Determine the (x, y) coordinate at the center of the cell enclosing the given text.  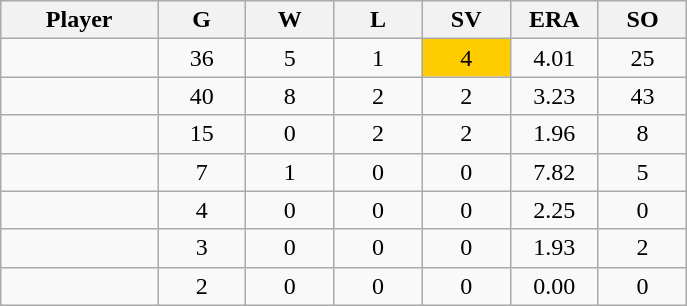
43 (642, 96)
25 (642, 58)
G (202, 20)
ERA (554, 20)
7 (202, 172)
1.96 (554, 134)
L (378, 20)
4.01 (554, 58)
40 (202, 96)
1.93 (554, 248)
36 (202, 58)
SO (642, 20)
3.23 (554, 96)
Player (80, 20)
3 (202, 248)
2.25 (554, 210)
15 (202, 134)
SV (466, 20)
W (290, 20)
0.00 (554, 286)
7.82 (554, 172)
